Extract the (x, y) coordinate from the center of the cell holding the provided text.  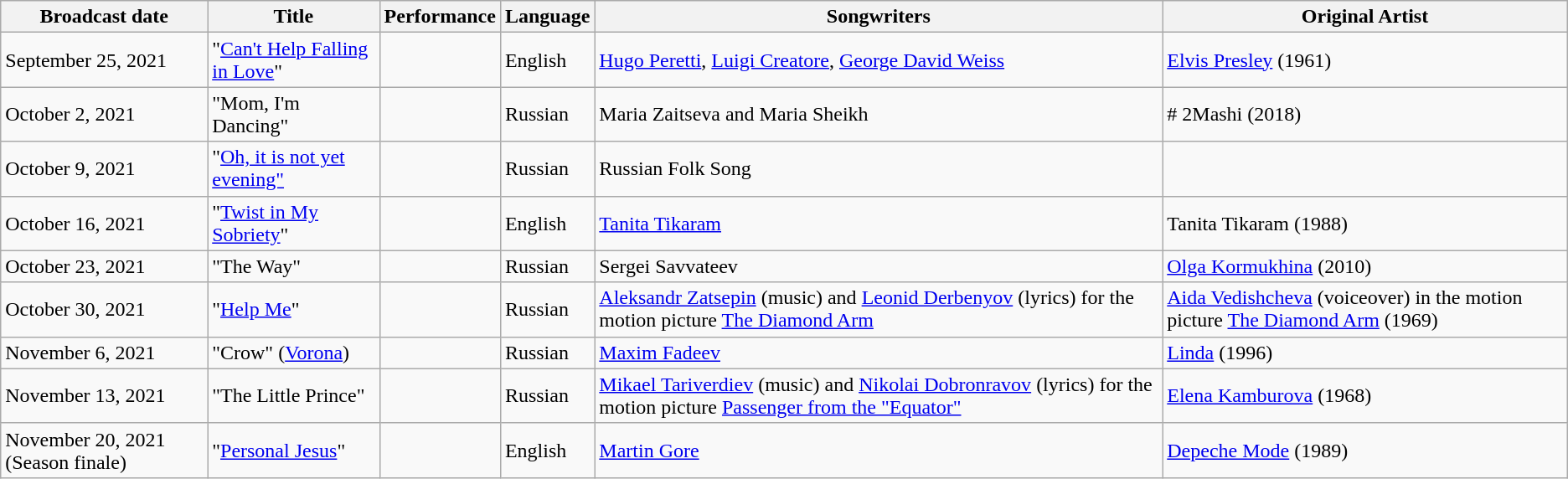
Original Artist (1365, 17)
Aleksandr Zatsepin (music) and Leonid Derbenyov (lyrics) for the motion picture The Diamond Arm (879, 310)
Depeche Mode (1989) (1365, 451)
November 6, 2021 (104, 353)
Songwriters (879, 17)
Tanita Tikaram (1988) (1365, 223)
October 30, 2021 (104, 310)
"The Way" (293, 266)
Sergei Savvateev (879, 266)
"Oh, it is not yet evening" (293, 169)
Mikael Tariverdiev (music) and Nikolai Dobronravov (lyrics) for the motion picture Passenger from the "Equator" (879, 395)
Language (547, 17)
Martin Gore (879, 451)
November 13, 2021 (104, 395)
"Crow" (Vorona) (293, 353)
"Twist in My Sobriety" (293, 223)
"Can't Help Falling in Love" (293, 60)
October 16, 2021 (104, 223)
Russian Folk Song (879, 169)
# 2Mashi (2018) (1365, 114)
Title (293, 17)
"Help Me" (293, 310)
October 23, 2021 (104, 266)
October 2, 2021 (104, 114)
October 9, 2021 (104, 169)
Broadcast date (104, 17)
Tanita Tikaram (879, 223)
Elena Kamburova (1968) (1365, 395)
"Mom, I'm Dancing" (293, 114)
"Personal Jesus" (293, 451)
September 25, 2021 (104, 60)
Linda (1996) (1365, 353)
Olga Kormukhina (2010) (1365, 266)
Maxim Fadeev (879, 353)
Performance (440, 17)
Hugo Peretti, Luigi Creatore, George David Weiss (879, 60)
Maria Zaitseva and Maria Sheikh (879, 114)
Aida Vedishcheva (voiceover) in the motion picture The Diamond Arm (1969) (1365, 310)
"The Little Prince" (293, 395)
Elvis Presley (1961) (1365, 60)
November 20, 2021 (Season finale) (104, 451)
